Provide the (X, Y) coordinate of the cell's center where the given text is located.  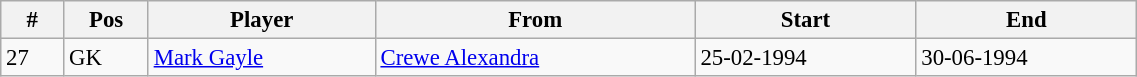
# (32, 20)
End (1026, 20)
Crewe Alexandra (535, 58)
Pos (106, 20)
From (535, 20)
GK (106, 58)
27 (32, 58)
Mark Gayle (262, 58)
Player (262, 20)
30-06-1994 (1026, 58)
25-02-1994 (806, 58)
Start (806, 20)
